Extract the [X, Y] coordinate from the center of the cell holding the provided text.  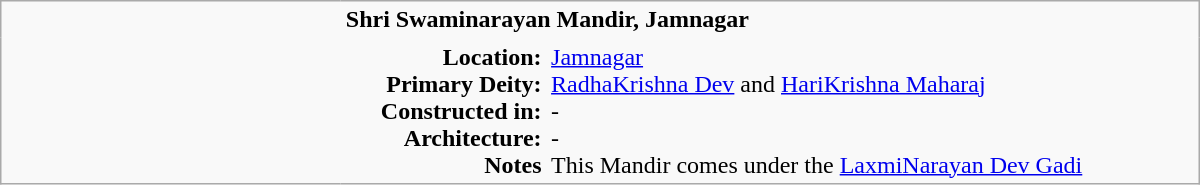
Jamnagar RadhaKrishna Dev and HariKrishna Maharaj - - This Mandir comes under the LaxmiNarayan Dev Gadi [872, 110]
Location: Primary Deity:Constructed in:Architecture:Notes [444, 110]
Shri Swaminarayan Mandir, Jamnagar [770, 20]
